Find where the given text appears and provide that cell's center as [X, Y] coordinate. 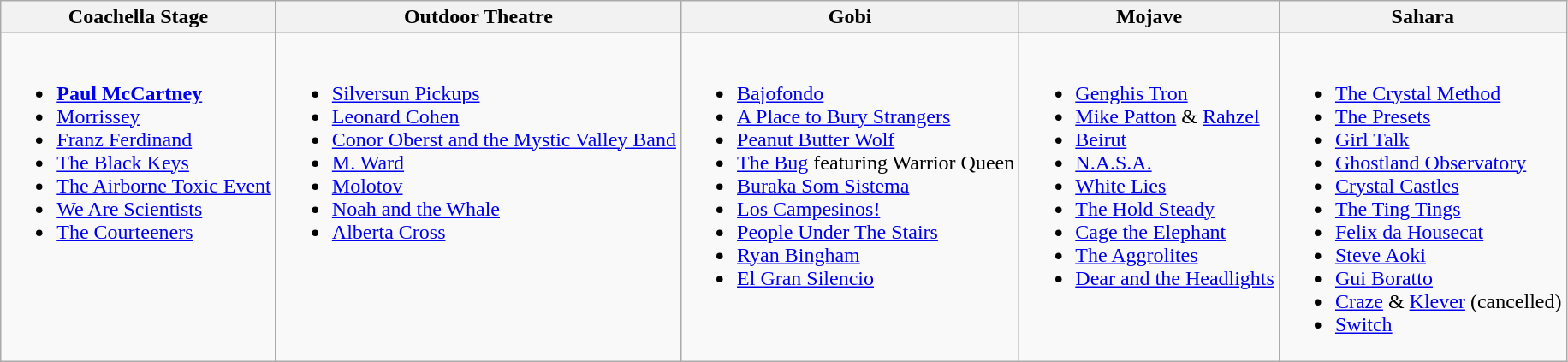
Mojave [1149, 17]
Gobi [851, 17]
Coachella Stage [139, 17]
Paul McCartneyMorrisseyFranz FerdinandThe Black KeysThe Airborne Toxic EventWe Are ScientistsThe Courteeners [139, 197]
Silversun PickupsLeonard CohenConor Oberst and the Mystic Valley BandM. WardMolotovNoah and the WhaleAlberta Cross [478, 197]
Genghis TronMike Patton & RahzelBeirutN.A.S.A.White LiesThe Hold SteadyCage the ElephantThe AggrolitesDear and the Headlights [1149, 197]
Sahara [1422, 17]
Outdoor Theatre [478, 17]
